Return the [X, Y] coordinate for the center point of the cell that contains the specified text.  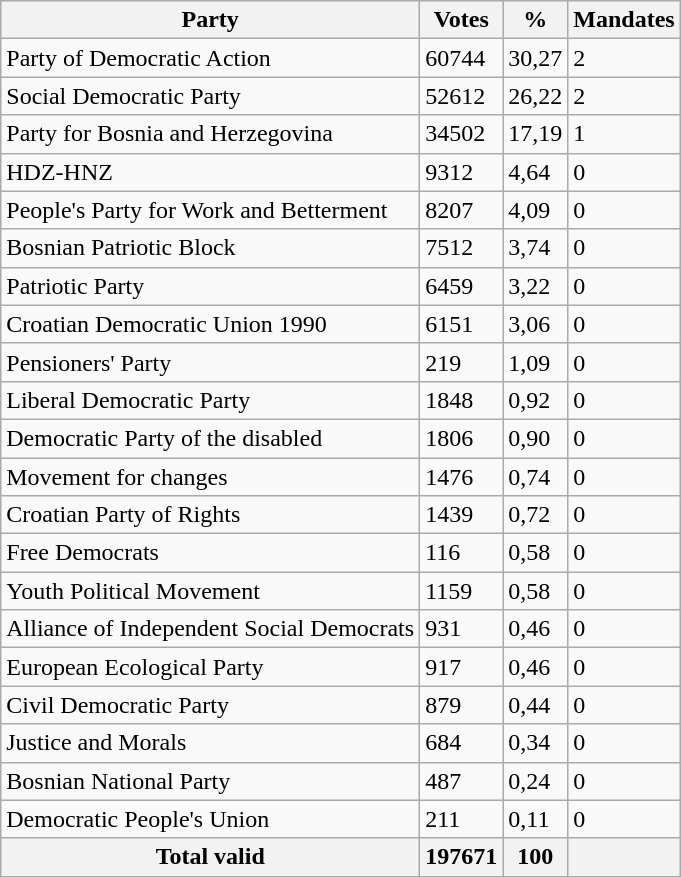
0,90 [536, 438]
3,06 [536, 324]
6151 [462, 324]
487 [462, 781]
684 [462, 743]
Party [210, 20]
0,72 [536, 515]
Bosnian National Party [210, 781]
0,34 [536, 743]
1439 [462, 515]
879 [462, 705]
1 [624, 134]
219 [462, 362]
% [536, 20]
0,11 [536, 819]
1848 [462, 400]
8207 [462, 210]
People's Party for Work and Betterment [210, 210]
9312 [462, 172]
Pensioners' Party [210, 362]
60744 [462, 58]
26,22 [536, 96]
Alliance of Independent Social Democrats [210, 629]
Youth Political Movement [210, 591]
6459 [462, 286]
Party for Bosnia and Herzegovina [210, 134]
0,24 [536, 781]
197671 [462, 857]
1159 [462, 591]
Free Democrats [210, 553]
Total valid [210, 857]
3,22 [536, 286]
Liberal Democratic Party [210, 400]
211 [462, 819]
Democratic Party of the disabled [210, 438]
30,27 [536, 58]
Social Democratic Party [210, 96]
Democratic People's Union [210, 819]
3,74 [536, 248]
Civil Democratic Party [210, 705]
52612 [462, 96]
Votes [462, 20]
Mandates [624, 20]
917 [462, 667]
100 [536, 857]
0,92 [536, 400]
0,44 [536, 705]
4,64 [536, 172]
931 [462, 629]
Bosnian Patriotic Block [210, 248]
Croatian Democratic Union 1990 [210, 324]
Croatian Party of Rights [210, 515]
17,19 [536, 134]
4,09 [536, 210]
Movement for changes [210, 477]
1806 [462, 438]
116 [462, 553]
34502 [462, 134]
Patriotic Party [210, 286]
Party of Democratic Action [210, 58]
European Ecological Party [210, 667]
7512 [462, 248]
Justice and Morals [210, 743]
0,74 [536, 477]
1,09 [536, 362]
HDZ-HNZ [210, 172]
1476 [462, 477]
